Pinpoint the cell where the given text exists, returning its [x, y] midpoint coordinate. 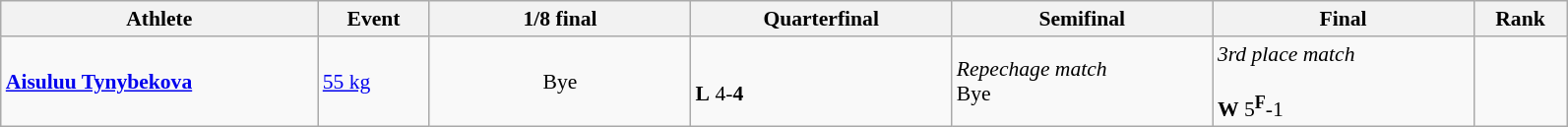
Quarterfinal [821, 19]
Aisuluu Tynybekova [159, 82]
3rd place matchW 5F-1 [1343, 82]
Rank [1520, 19]
Bye [559, 82]
Final [1343, 19]
Event [374, 19]
Semifinal [1083, 19]
Athlete [159, 19]
Repechage matchBye [1083, 82]
1/8 final [559, 19]
55 kg [374, 82]
L 4-4 [821, 82]
